Provide the [x, y] coordinate of the cell's center where the given text is located.  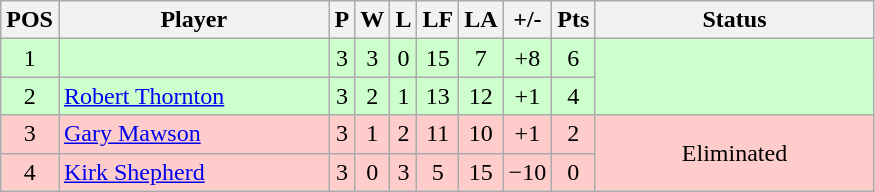
12 [481, 96]
13 [438, 96]
−10 [528, 172]
+8 [528, 58]
POS [30, 20]
10 [481, 134]
Pts [574, 20]
LA [481, 20]
11 [438, 134]
Eliminated [735, 153]
Robert Thornton [194, 96]
W [372, 20]
Gary Mawson [194, 134]
LF [438, 20]
7 [481, 58]
L [404, 20]
Player [194, 20]
+/- [528, 20]
P [342, 20]
5 [438, 172]
Status [735, 20]
6 [574, 58]
Kirk Shepherd [194, 172]
